Output the [x, y] coordinate of the center of the cell containing the given text.  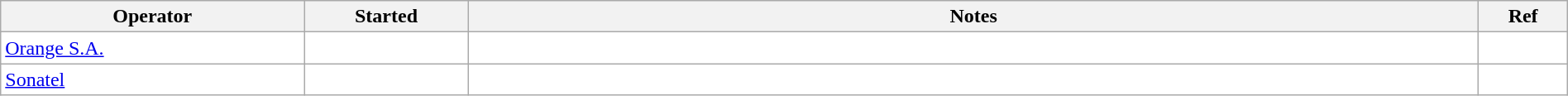
Operator [152, 17]
Orange S.A. [152, 48]
Notes [973, 17]
Started [386, 17]
Ref [1523, 17]
Sonatel [152, 79]
